Determine the (x, y) coordinate at the center of the cell enclosing the given text.  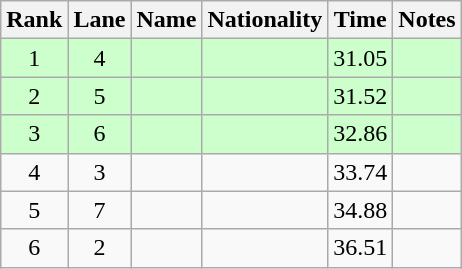
31.52 (360, 96)
31.05 (360, 58)
36.51 (360, 248)
33.74 (360, 172)
Notes (427, 20)
1 (34, 58)
32.86 (360, 134)
34.88 (360, 210)
Name (166, 20)
Rank (34, 20)
Nationality (265, 20)
Lane (100, 20)
7 (100, 210)
Time (360, 20)
